Capture the cell that displays the provided text and extract its (x, y) central coordinate. 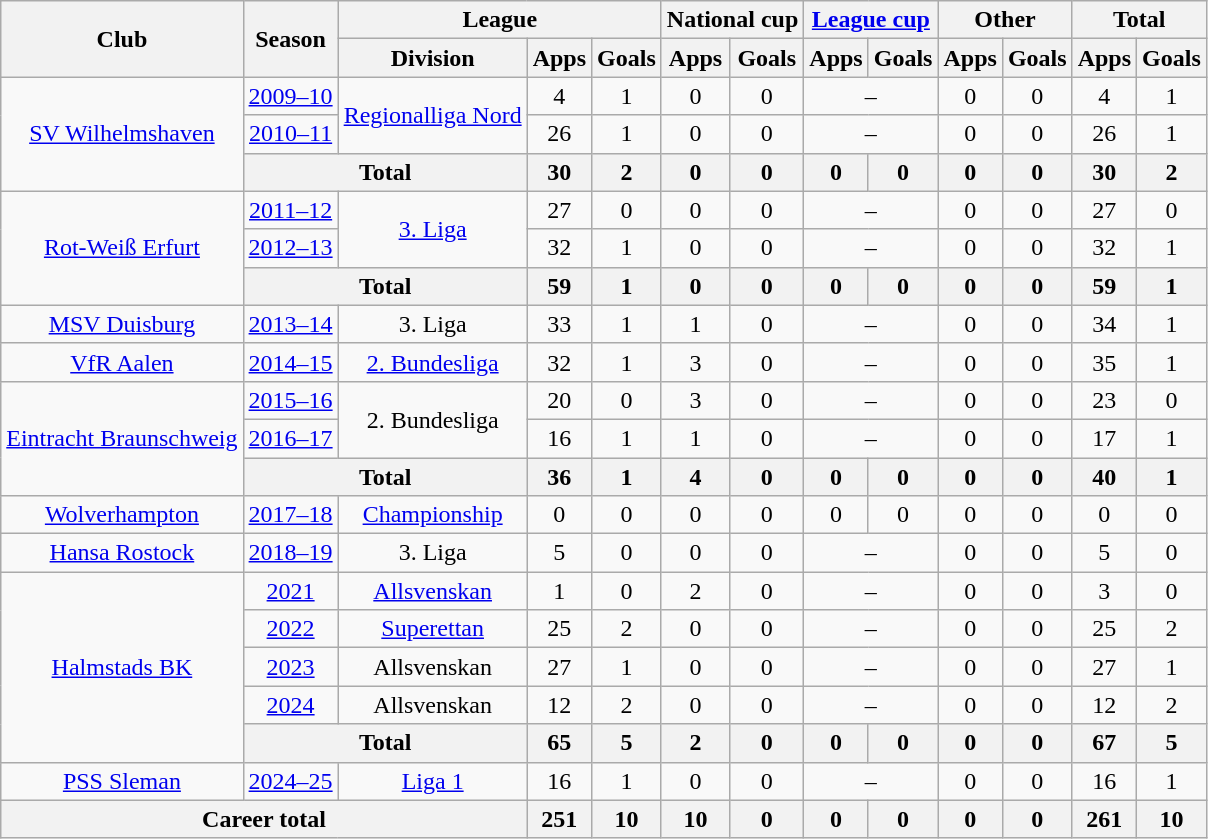
SV Wilhelmshaven (122, 134)
2024 (290, 705)
Hansa Rostock (122, 553)
Other (1005, 20)
2022 (290, 629)
23 (1104, 400)
17 (1104, 438)
League (500, 20)
2010–11 (290, 134)
League cup (871, 20)
Eintracht Braunschweig (122, 438)
2009–10 (290, 96)
2015–16 (290, 400)
PSS Sleman (122, 781)
67 (1104, 743)
65 (559, 743)
2024–25 (290, 781)
2016–17 (290, 438)
Career total (264, 819)
251 (559, 819)
MSV Duisburg (122, 324)
20 (559, 400)
33 (559, 324)
Club (122, 39)
Halmstads BK (122, 667)
Season (290, 39)
Division (432, 58)
Liga 1 (432, 781)
2013–14 (290, 324)
40 (1104, 477)
36 (559, 477)
National cup (732, 20)
VfR Aalen (122, 362)
261 (1104, 819)
2023 (290, 667)
34 (1104, 324)
2011–12 (290, 210)
35 (1104, 362)
Wolverhampton (122, 515)
Championship (432, 515)
Superettan (432, 629)
Regionalliga Nord (432, 115)
2017–18 (290, 515)
2014–15 (290, 362)
2012–13 (290, 248)
2018–19 (290, 553)
2021 (290, 591)
Rot-Weiß Erfurt (122, 248)
